Return (x, y) of the center of cell containing provided text 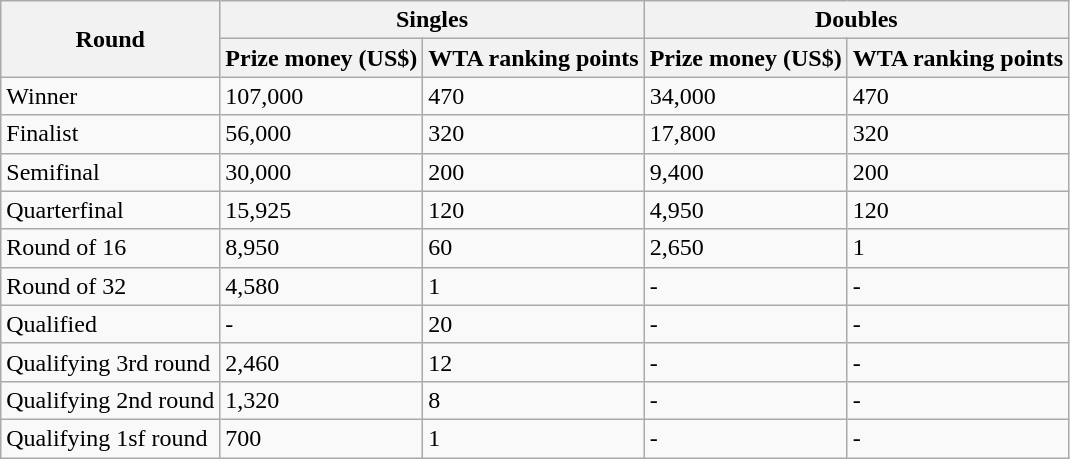
56,000 (322, 134)
Round of 32 (110, 286)
17,800 (746, 134)
Round of 16 (110, 248)
Qualifying 2nd round (110, 400)
Semifinal (110, 172)
Winner (110, 96)
8 (534, 400)
700 (322, 438)
34,000 (746, 96)
20 (534, 324)
12 (534, 362)
60 (534, 248)
Qualified (110, 324)
107,000 (322, 96)
Round (110, 39)
9,400 (746, 172)
8,950 (322, 248)
Doubles (856, 20)
1,320 (322, 400)
2,650 (746, 248)
15,925 (322, 210)
Qualifying 1sf round (110, 438)
Quarterfinal (110, 210)
4,580 (322, 286)
2,460 (322, 362)
4,950 (746, 210)
Qualifying 3rd round (110, 362)
Finalist (110, 134)
Singles (432, 20)
30,000 (322, 172)
